Capture the cell that displays the provided text and extract its [x, y] central coordinate. 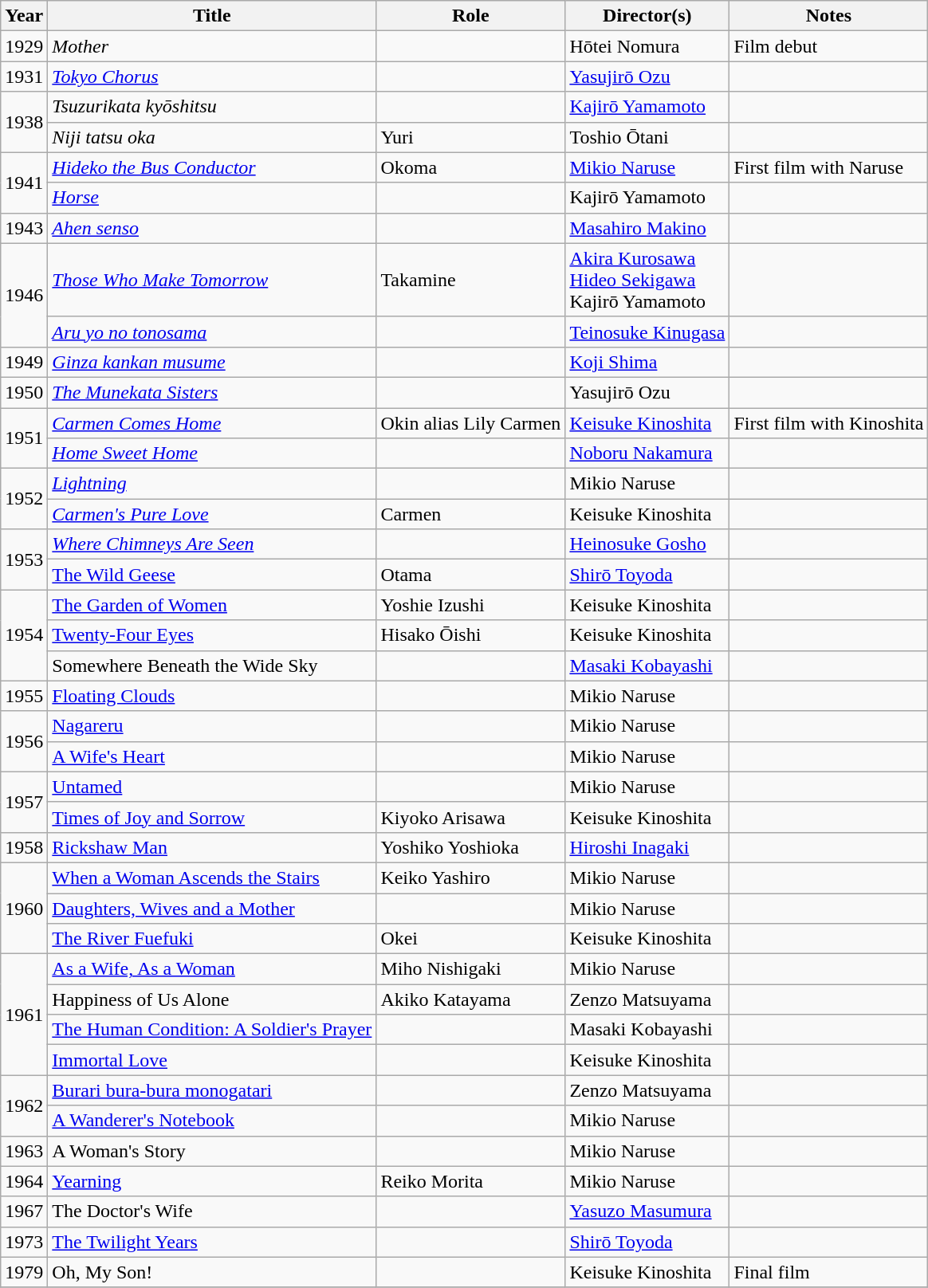
1962 [24, 1105]
Kiyoko Arisawa [470, 817]
1955 [24, 696]
Akira KurosawaHideo SekigawaKajirō Yamamoto [647, 280]
The Doctor's Wife [212, 1211]
Floating Clouds [212, 696]
Hiroshi Inagaki [647, 847]
1950 [24, 392]
Yasuzo Masumura [647, 1211]
Burari bura-bura monogatari [212, 1090]
Lightning [212, 484]
1960 [24, 908]
Aru yo no tonosama [212, 332]
Year [24, 16]
1951 [24, 438]
Tokyo Chorus [212, 77]
Reiko Morita [470, 1181]
Teinosuke Kinugasa [647, 332]
Toshio Ōtani [647, 137]
Title [212, 16]
1957 [24, 802]
Carmen [470, 514]
The Human Condition: A Soldier's Prayer [212, 1030]
The Twilight Years [212, 1242]
Hisako Ōishi [470, 635]
Film debut [829, 46]
Happiness of Us Alone [212, 999]
Yearning [212, 1181]
Ahen senso [212, 228]
As a Wife, As a Woman [212, 969]
Role [470, 16]
First film with Naruse [829, 167]
Final film [829, 1272]
Okoma [470, 167]
Director(s) [647, 16]
Mother [212, 46]
Horse [212, 198]
Hideko the Bus Conductor [212, 167]
Home Sweet Home [212, 454]
Nagareru [212, 726]
Carmen Comes Home [212, 423]
1973 [24, 1242]
A Wife's Heart [212, 756]
Koji Shima [647, 362]
Otama [470, 575]
1954 [24, 635]
When a Woman Ascends the Stairs [212, 878]
Heinosuke Gosho [647, 544]
The River Fuefuki [212, 939]
Keiko Yashiro [470, 878]
1964 [24, 1181]
Yoshiko Yoshioka [470, 847]
1963 [24, 1151]
1956 [24, 741]
Yuri [470, 137]
1952 [24, 499]
Okin alias Lily Carmen [470, 423]
Somewhere Beneath the Wide Sky [212, 666]
Times of Joy and Sorrow [212, 817]
A Woman's Story [212, 1151]
1949 [24, 362]
Notes [829, 16]
Miho Nishigaki [470, 969]
Akiko Katayama [470, 999]
Daughters, Wives and a Mother [212, 908]
Those Who Make Tomorrow [212, 280]
1929 [24, 46]
The Garden of Women [212, 605]
Okei [470, 939]
First film with Kinoshita [829, 423]
1979 [24, 1272]
Takamine [470, 280]
1946 [24, 295]
The Munekata Sisters [212, 392]
Twenty-Four Eyes [212, 635]
Carmen's Pure Love [212, 514]
Masahiro Makino [647, 228]
1938 [24, 122]
Oh, My Son! [212, 1272]
Rickshaw Man [212, 847]
Immortal Love [212, 1060]
Noboru Nakamura [647, 454]
Yoshie Izushi [470, 605]
The Wild Geese [212, 575]
A Wanderer's Notebook [212, 1121]
Tsuzurikata kyōshitsu [212, 107]
Ginza kankan musume [212, 362]
1943 [24, 228]
Hōtei Nomura [647, 46]
1953 [24, 560]
1941 [24, 183]
1961 [24, 1015]
Untamed [212, 787]
1931 [24, 77]
Where Chimneys Are Seen [212, 544]
Niji tatsu oka [212, 137]
1958 [24, 847]
1967 [24, 1211]
